Search for the cell housing the specified text and yield its (X, Y) center coordinate. 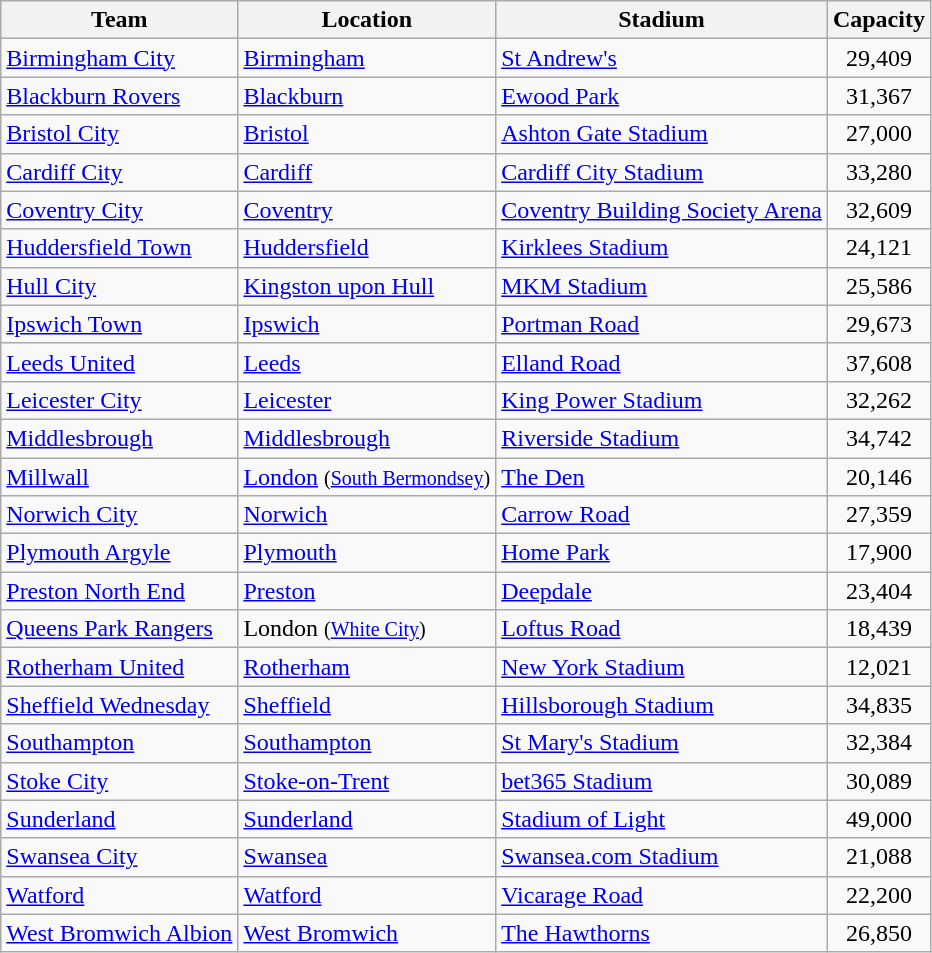
Hillsborough Stadium (662, 705)
Swansea (367, 857)
Blackburn (367, 96)
Bristol City (120, 134)
Huddersfield Town (120, 248)
Swansea City (120, 857)
Team (120, 20)
32,262 (878, 400)
Rotherham (367, 667)
37,608 (878, 362)
Vicarage Road (662, 895)
Leicester (367, 400)
Riverside Stadium (662, 438)
Swansea.com Stadium (662, 857)
Capacity (878, 20)
29,673 (878, 324)
Huddersfield (367, 248)
21,088 (878, 857)
Coventry Building Society Arena (662, 210)
Deepdale (662, 591)
Rotherham United (120, 667)
22,200 (878, 895)
bet365 Stadium (662, 781)
The Den (662, 477)
49,000 (878, 819)
Cardiff (367, 172)
St Mary's Stadium (662, 743)
Stoke City (120, 781)
Plymouth (367, 553)
Coventry City (120, 210)
27,359 (878, 515)
St Andrew's (662, 58)
New York Stadium (662, 667)
34,835 (878, 705)
MKM Stadium (662, 286)
23,404 (878, 591)
Leeds (367, 362)
Millwall (120, 477)
Queens Park Rangers (120, 629)
Kirklees Stadium (662, 248)
Bristol (367, 134)
Ashton Gate Stadium (662, 134)
Coventry (367, 210)
Norwich (367, 515)
Birmingham City (120, 58)
17,900 (878, 553)
Norwich City (120, 515)
Ewood Park (662, 96)
34,742 (878, 438)
Location (367, 20)
26,850 (878, 933)
Stadium (662, 20)
Elland Road (662, 362)
West Bromwich (367, 933)
London (White City) (367, 629)
32,609 (878, 210)
Home Park (662, 553)
Cardiff City (120, 172)
Stadium of Light (662, 819)
London (South Bermondsey) (367, 477)
31,367 (878, 96)
Leeds United (120, 362)
20,146 (878, 477)
32,384 (878, 743)
18,439 (878, 629)
Ipswich Town (120, 324)
12,021 (878, 667)
27,000 (878, 134)
Leicester City (120, 400)
33,280 (878, 172)
Sheffield (367, 705)
24,121 (878, 248)
Hull City (120, 286)
Sheffield Wednesday (120, 705)
30,089 (878, 781)
King Power Stadium (662, 400)
29,409 (878, 58)
Ipswich (367, 324)
Cardiff City Stadium (662, 172)
Plymouth Argyle (120, 553)
Preston North End (120, 591)
Loftus Road (662, 629)
Kingston upon Hull (367, 286)
West Bromwich Albion (120, 933)
Carrow Road (662, 515)
Birmingham (367, 58)
Stoke-on-Trent (367, 781)
Preston (367, 591)
25,586 (878, 286)
Portman Road (662, 324)
Blackburn Rovers (120, 96)
The Hawthorns (662, 933)
